Output the [X, Y] coordinate of the center of the cell containing the given text.  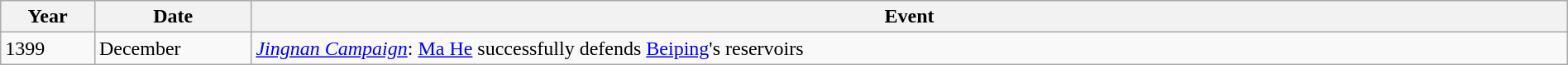
Jingnan Campaign: Ma He successfully defends Beiping's reservoirs [910, 48]
Year [48, 17]
December [172, 48]
Event [910, 17]
1399 [48, 48]
Date [172, 17]
